Find where the given text appears and provide that cell's center as [x, y] coordinate. 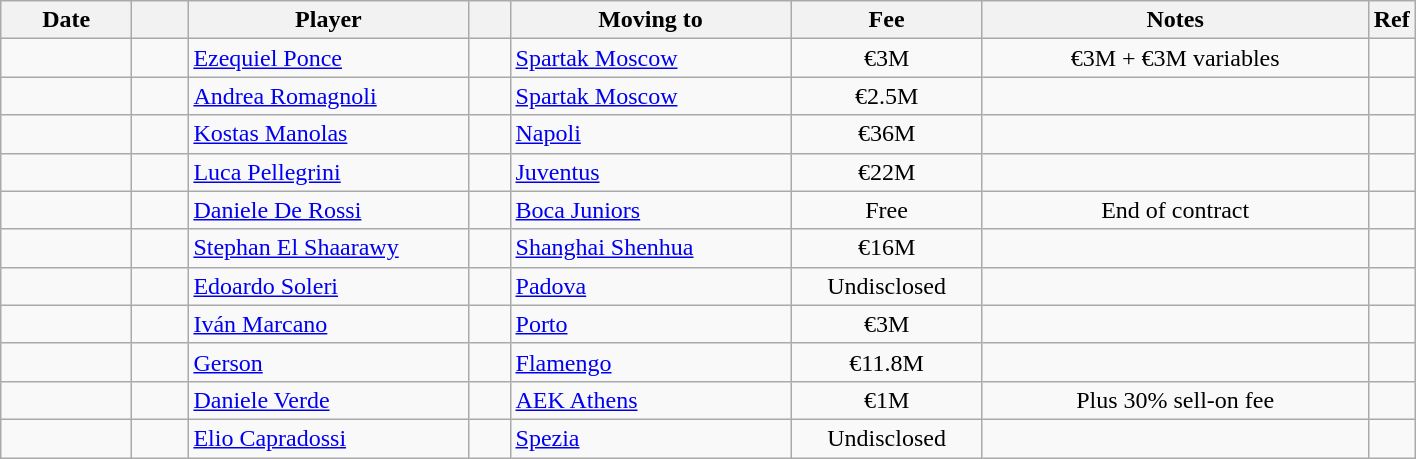
Ezequiel Ponce [328, 58]
Andrea Romagnoli [328, 96]
Luca Pellegrini [328, 172]
Plus 30% sell-on fee [1175, 400]
€1M [886, 400]
Flamengo [650, 362]
Notes [1175, 20]
Padova [650, 286]
Porto [650, 324]
Moving to [650, 20]
Spezia [650, 438]
Iván Marcano [328, 324]
Ref [1392, 20]
Gerson [328, 362]
€3M + €3M variables [1175, 58]
AEK Athens [650, 400]
€16M [886, 248]
End of contract [1175, 210]
€11.8M [886, 362]
€22M [886, 172]
Stephan El Shaarawy [328, 248]
Daniele De Rossi [328, 210]
Boca Juniors [650, 210]
Elio Capradossi [328, 438]
€36M [886, 134]
Player [328, 20]
Free [886, 210]
Daniele Verde [328, 400]
Kostas Manolas [328, 134]
Fee [886, 20]
Napoli [650, 134]
Date [66, 20]
Shanghai Shenhua [650, 248]
€2.5M [886, 96]
Juventus [650, 172]
Edoardo Soleri [328, 286]
